Provide the (X, Y) coordinate of the cell's center where the given text is located.  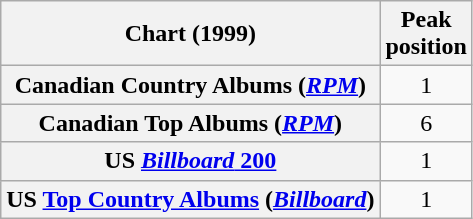
Canadian Top Albums (RPM) (190, 123)
US Billboard 200 (190, 161)
6 (426, 123)
Canadian Country Albums (RPM) (190, 85)
Chart (1999) (190, 34)
US Top Country Albums (Billboard) (190, 199)
Peak position (426, 34)
